Search for the cell housing the specified text and yield its (x, y) center coordinate. 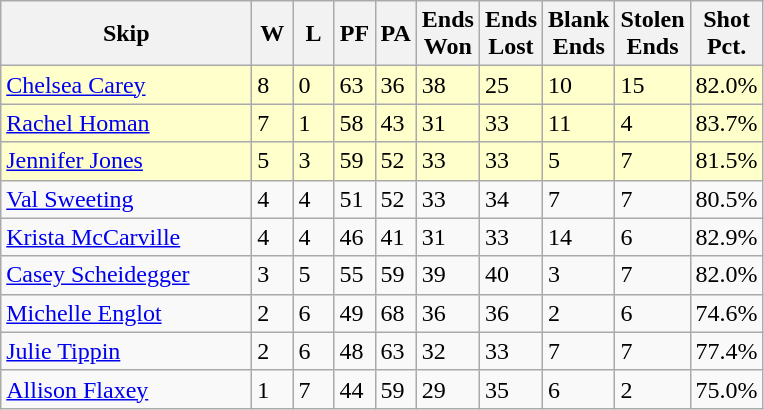
PA (396, 34)
10 (579, 85)
81.5% (726, 161)
0 (314, 85)
11 (579, 123)
Rachel Homan (126, 123)
83.7% (726, 123)
Jennifer Jones (126, 161)
Stolen Ends (652, 34)
Skip (126, 34)
8 (272, 85)
34 (510, 199)
Shot Pct. (726, 34)
44 (354, 389)
Julie Tippin (126, 351)
51 (354, 199)
49 (354, 313)
14 (579, 237)
W (272, 34)
29 (448, 389)
35 (510, 389)
68 (396, 313)
75.0% (726, 389)
80.5% (726, 199)
Michelle Englot (126, 313)
Krista McCarville (126, 237)
L (314, 34)
40 (510, 275)
Val Sweeting (126, 199)
43 (396, 123)
Allison Flaxey (126, 389)
25 (510, 85)
PF (354, 34)
41 (396, 237)
Chelsea Carey (126, 85)
Ends Lost (510, 34)
74.6% (726, 313)
55 (354, 275)
46 (354, 237)
15 (652, 85)
Casey Scheidegger (126, 275)
Blank Ends (579, 34)
Ends Won (448, 34)
82.9% (726, 237)
77.4% (726, 351)
58 (354, 123)
39 (448, 275)
38 (448, 85)
32 (448, 351)
48 (354, 351)
